Output the [X, Y] coordinate of the center of the cell containing the given text.  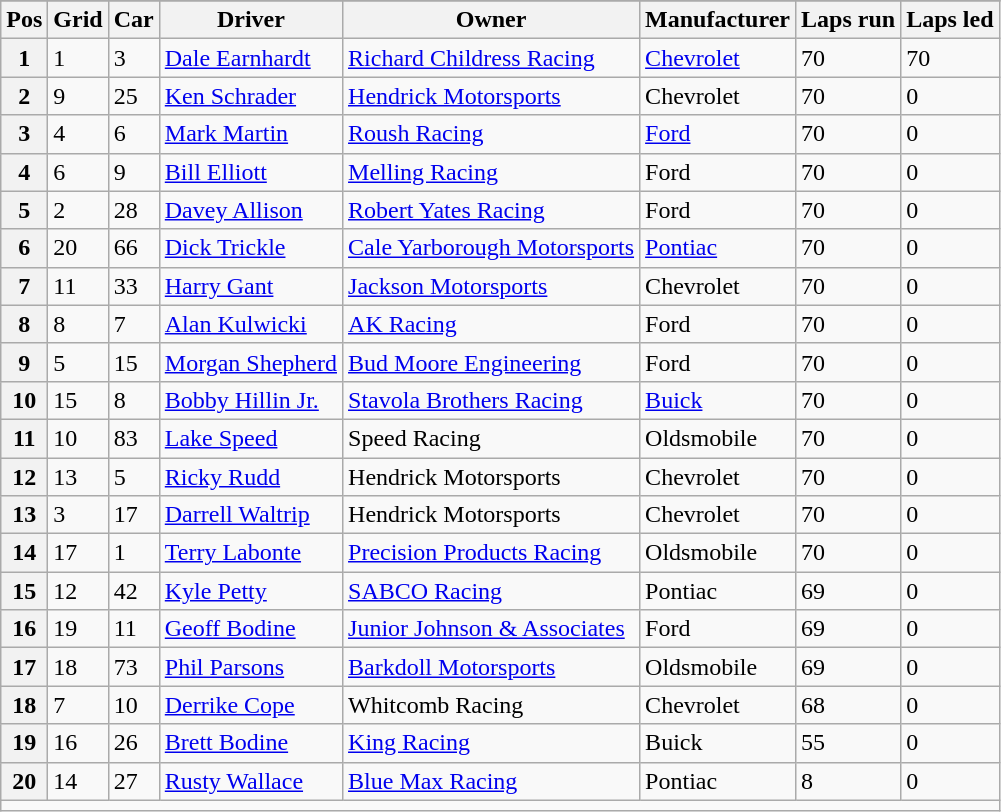
26 [134, 743]
Whitcomb Racing [492, 705]
Driver [250, 20]
Terry Labonte [250, 553]
Bud Moore Engineering [492, 362]
Laps led [950, 20]
Owner [492, 20]
Geoff Bodine [250, 629]
Melling Racing [492, 172]
42 [134, 591]
Phil Parsons [250, 667]
Kyle Petty [250, 591]
83 [134, 438]
27 [134, 781]
Dale Earnhardt [250, 58]
Brett Bodine [250, 743]
Grid [78, 20]
Mark Martin [250, 134]
33 [134, 286]
Lake Speed [250, 438]
Junior Johnson & Associates [492, 629]
55 [848, 743]
King Racing [492, 743]
25 [134, 96]
Barkdoll Motorsports [492, 667]
Manufacturer [718, 20]
Blue Max Racing [492, 781]
SABCO Racing [492, 591]
Morgan Shepherd [250, 362]
Cale Yarborough Motorsports [492, 248]
Car [134, 20]
Richard Childress Racing [492, 58]
Harry Gant [250, 286]
Roush Racing [492, 134]
Derrike Cope [250, 705]
Robert Yates Racing [492, 210]
Bill Elliott [250, 172]
Ricky Rudd [250, 477]
Davey Allison [250, 210]
Precision Products Racing [492, 553]
Bobby Hillin Jr. [250, 400]
66 [134, 248]
Jackson Motorsports [492, 286]
Stavola Brothers Racing [492, 400]
Rusty Wallace [250, 781]
Ken Schrader [250, 96]
Dick Trickle [250, 248]
Pos [24, 20]
73 [134, 667]
Darrell Waltrip [250, 515]
Laps run [848, 20]
Speed Racing [492, 438]
28 [134, 210]
Alan Kulwicki [250, 324]
AK Racing [492, 324]
68 [848, 705]
